Detect which cell encompasses the target text, then output its [X, Y] center coordinate. 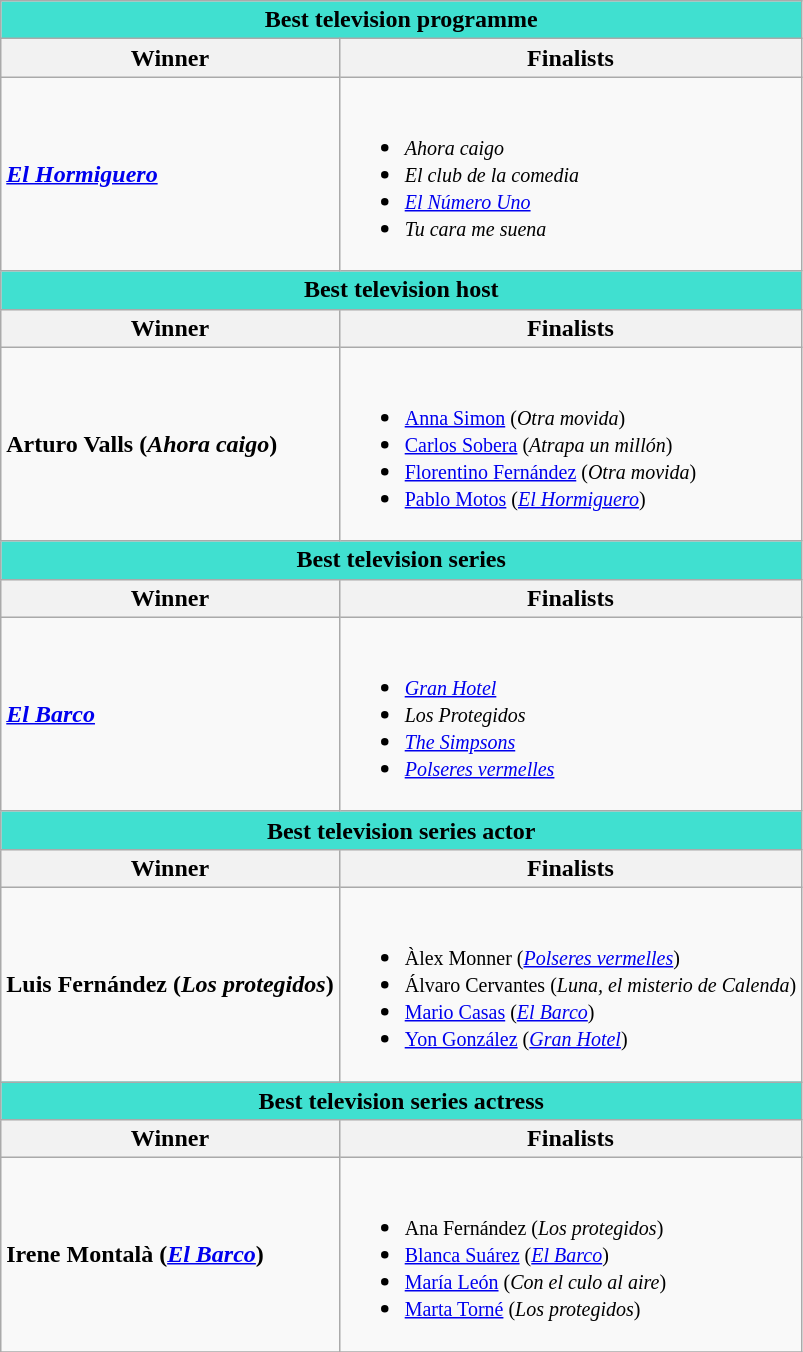
Arturo Valls (Ahora caigo) [170, 444]
Best television series [402, 560]
Best television host [402, 290]
El Hormiguero [170, 174]
Irene Montalà (El Barco) [170, 1255]
Gran HotelLos ProtegidosThe SimpsonsPolseres vermelles [570, 714]
El Barco [170, 714]
Best television series actress [402, 1101]
Ana Fernández (Los protegidos)Blanca Suárez (El Barco)María León (Con el culo al aire)Marta Torné (Los protegidos) [570, 1255]
Ahora caigoEl club de la comediaEl Número UnoTu cara me suena [570, 174]
Luis Fernández (Los protegidos) [170, 984]
Best television series actor [402, 830]
Anna Simon (Otra movida)Carlos Sobera (Atrapa un millón)Florentino Fernández (Otra movida)Pablo Motos (El Hormiguero) [570, 444]
Best television programme [402, 20]
Àlex Monner (Polseres vermelles)Álvaro Cervantes (Luna, el misterio de Calenda)Mario Casas (El Barco)Yon González (Gran Hotel) [570, 984]
